For the text-containing cell, return its midpoint in [x, y] coordinate format. 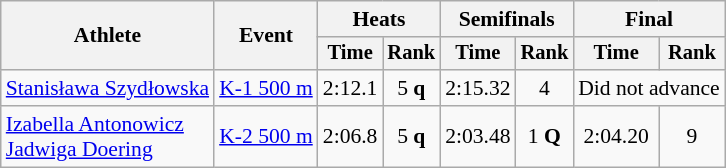
Heats [379, 19]
4 [545, 88]
1 Q [545, 136]
2:03.48 [478, 136]
Stanisława Szydłowska [108, 88]
K-2 500 m [266, 136]
Izabella AntonowiczJadwiga Doering [108, 136]
Did not advance [649, 88]
2:06.8 [350, 136]
2:04.20 [616, 136]
Event [266, 36]
Semifinals [506, 19]
K-1 500 m [266, 88]
2:12.1 [350, 88]
2:15.32 [478, 88]
9 [692, 136]
Athlete [108, 36]
Final [649, 19]
